Determine the (x, y) coordinate at the center of the cell enclosing the given text.  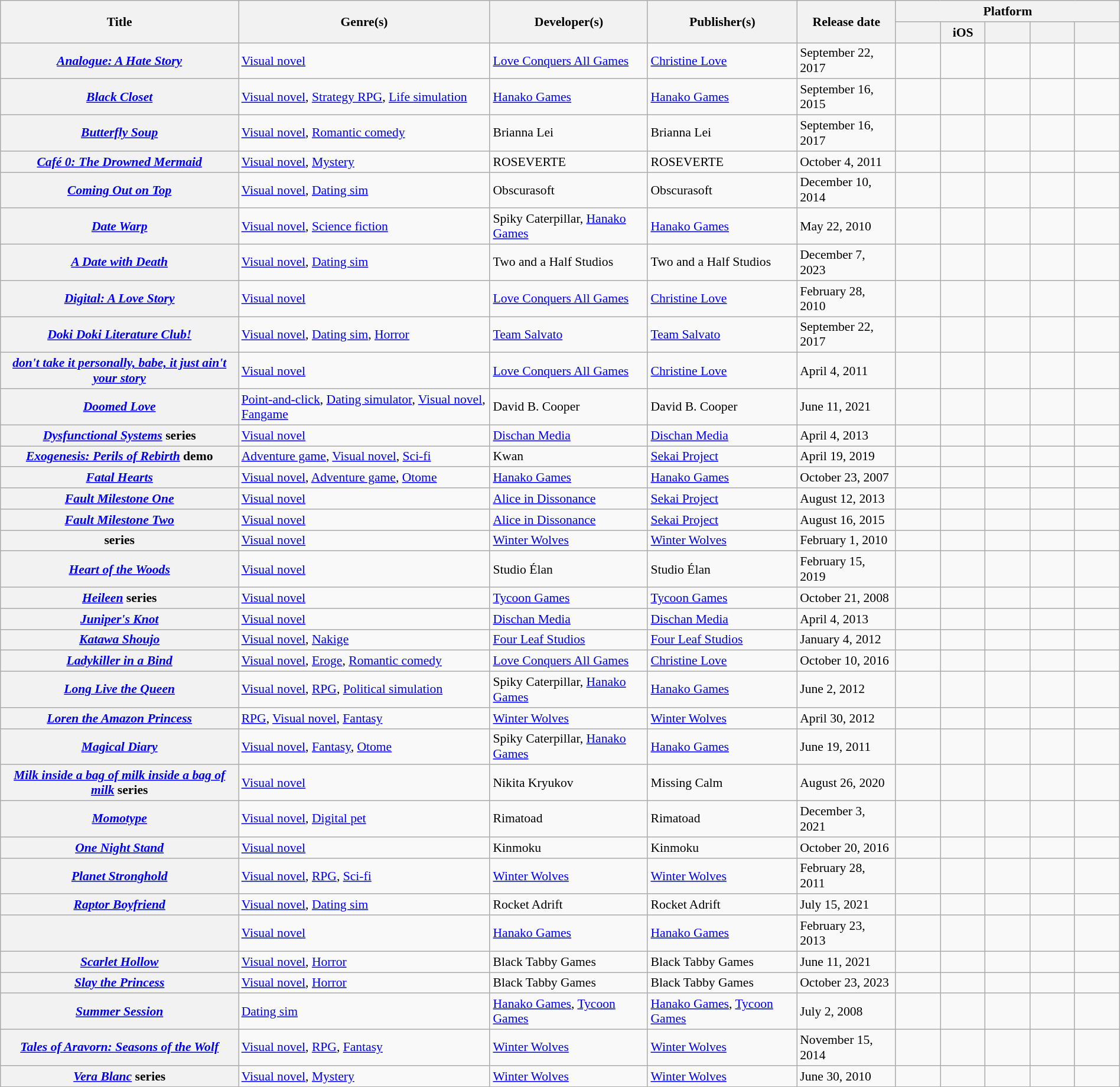
Visual novel, Science fiction (364, 227)
Summer Session (119, 1011)
February 28, 2010 (846, 299)
December 10, 2014 (846, 190)
Visual novel, Strategy RPG, Life simulation (364, 97)
Date Warp (119, 227)
February 23, 2013 (846, 933)
Doomed Love (119, 406)
Exogenesis: Perils of Rebirth demo (119, 457)
Tales of Aravorn: Seasons of the Wolf (119, 1048)
Genre(s) (364, 21)
April 4, 2011 (846, 371)
Visual novel, Dating sim, Horror (364, 334)
September 16, 2015 (846, 97)
October 10, 2016 (846, 661)
June 30, 2010 (846, 1076)
Vera Blanc series (119, 1076)
Visual novel, RPG, Political simulation (364, 690)
February 28, 2011 (846, 876)
Black Closet (119, 97)
Visual novel, Fantasy, Otome (364, 747)
Digital: A Love Story (119, 299)
October 20, 2016 (846, 848)
Dating sim (364, 1011)
Visual novel, Romantic comedy (364, 134)
October 21, 2008 (846, 598)
October 4, 2011 (846, 162)
Fault Milestone Two (119, 520)
Heileen series (119, 598)
February 1, 2010 (846, 541)
Adventure game, Visual novel, Sci-fi (364, 457)
Scarlet Hollow (119, 962)
July 2, 2008 (846, 1011)
November 15, 2014 (846, 1048)
December 3, 2021 (846, 819)
February 15, 2019 (846, 569)
Planet Stronghold (119, 876)
May 22, 2010 (846, 227)
September 16, 2017 (846, 134)
October 23, 2023 (846, 983)
Missing Calm (722, 783)
Dysfunctional Systems series (119, 435)
Point-and-click, Dating simulator, Visual novel, Fangame (364, 406)
Coming Out on Top (119, 190)
Visual novel, RPG, Fantasy (364, 1048)
Title (119, 21)
April 30, 2012 (846, 718)
Developer(s) (568, 21)
August 16, 2015 (846, 520)
October 23, 2007 (846, 478)
Release date (846, 21)
Juniper's Knot (119, 619)
Momotype (119, 819)
Raptor Boyfriend (119, 905)
Kwan (568, 457)
Ladykiller in a Bind (119, 661)
Visual novel, Digital pet (364, 819)
Publisher(s) (722, 21)
June 19, 2011 (846, 747)
series (119, 541)
Visual novel, Adventure game, Otome (364, 478)
April 19, 2019 (846, 457)
One Night Stand (119, 848)
don't take it personally, babe, it just ain't your story (119, 371)
August 12, 2013 (846, 499)
June 2, 2012 (846, 690)
Doki Doki Literature Club! (119, 334)
January 4, 2012 (846, 640)
Platform (1008, 11)
Loren the Amazon Princess (119, 718)
Fatal Hearts (119, 478)
RPG, Visual novel, Fantasy (364, 718)
December 7, 2023 (846, 262)
July 15, 2021 (846, 905)
iOS (963, 32)
Heart of the Woods (119, 569)
Café 0: The Drowned Mermaid (119, 162)
Long Live the Queen (119, 690)
Magical Diary (119, 747)
August 26, 2020 (846, 783)
Visual novel, Nakige (364, 640)
Butterfly Soup (119, 134)
Visual novel, Eroge, Romantic comedy (364, 661)
Milk inside a bag of milk inside a bag of milk series (119, 783)
A Date with Death (119, 262)
Visual novel, RPG, Sci-fi (364, 876)
Slay the Princess (119, 983)
Analogue: A Hate Story (119, 60)
Nikita Kryukov (568, 783)
Fault Milestone One (119, 499)
Katawa Shoujo (119, 640)
